Provide the (X, Y) coordinate of the cell's center where the given text is located.  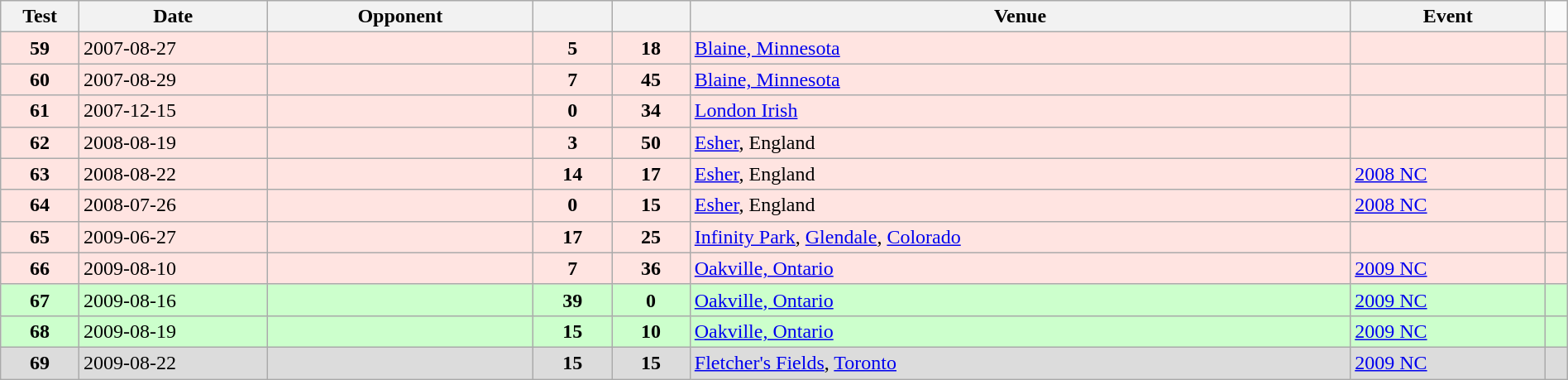
2009-06-27 (172, 237)
18 (652, 48)
Infinity Park, Glendale, Colorado (1020, 237)
25 (652, 237)
2008-08-22 (172, 174)
2009-08-10 (172, 268)
39 (572, 300)
63 (40, 174)
10 (652, 331)
Fletcher's Fields, Toronto (1020, 363)
67 (40, 300)
64 (40, 205)
Venue (1020, 17)
5 (572, 48)
36 (652, 268)
Opponent (400, 17)
London Irish (1020, 111)
50 (652, 142)
68 (40, 331)
34 (652, 111)
Date (172, 17)
Event (1448, 17)
3 (572, 142)
2007-08-27 (172, 48)
45 (652, 79)
2009-08-22 (172, 363)
2009-08-16 (172, 300)
14 (572, 174)
60 (40, 79)
2007-08-29 (172, 79)
69 (40, 363)
2008-08-19 (172, 142)
59 (40, 48)
2008-07-26 (172, 205)
66 (40, 268)
61 (40, 111)
62 (40, 142)
Test (40, 17)
65 (40, 237)
2009-08-19 (172, 331)
2007-12-15 (172, 111)
